Locate the cell with the specified text and output its (X, Y) center coordinate. 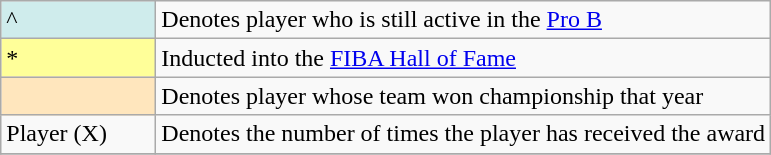
Denotes the number of times the player has received the award (464, 134)
^ (78, 20)
* (78, 58)
Inducted into the FIBA Hall of Fame (464, 58)
Player (X) (78, 134)
Denotes player whose team won championship that year (464, 96)
Denotes player who is still active in the Pro B (464, 20)
